For the text-containing cell, return its midpoint in [x, y] coordinate format. 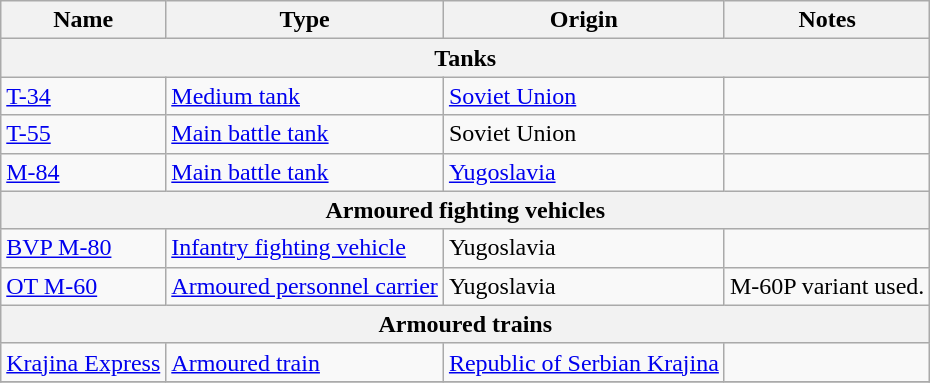
T-55 [84, 134]
Infantry fighting vehicle [305, 248]
Krajina Express [84, 362]
Armoured trains [466, 324]
Armoured train [305, 362]
Tanks [466, 58]
M-60P variant used. [826, 286]
Notes [826, 20]
OT M-60 [84, 286]
T-34 [84, 96]
Republic of Serbian Krajina [584, 362]
M-84 [84, 172]
Origin [584, 20]
Armoured personnel carrier [305, 286]
Name [84, 20]
Medium tank [305, 96]
Armoured fighting vehicles [466, 210]
BVP M-80 [84, 248]
Type [305, 20]
